From the cell containing the given text, extract its center point as [x, y] coordinate. 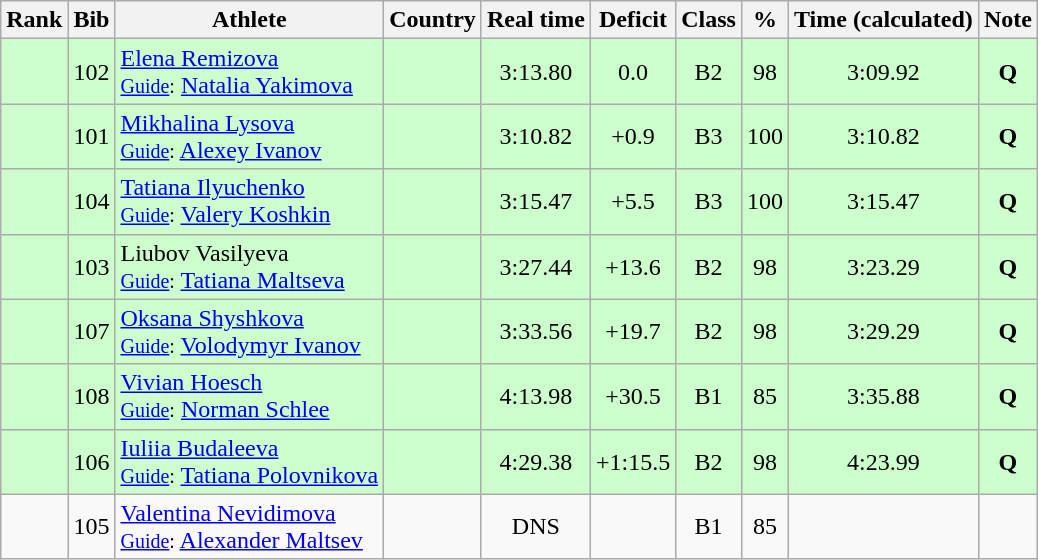
Mikhalina LysovaGuide: Alexey Ivanov [250, 136]
Bib [92, 20]
Liubov VasilyevaGuide: Tatiana Maltseva [250, 266]
+30.5 [632, 396]
3:29.29 [883, 332]
Time (calculated) [883, 20]
Elena RemizovaGuide: Natalia Yakimova [250, 72]
3:09.92 [883, 72]
107 [92, 332]
3:13.80 [536, 72]
+1:15.5 [632, 462]
106 [92, 462]
4:23.99 [883, 462]
+0.9 [632, 136]
105 [92, 526]
103 [92, 266]
3:23.29 [883, 266]
DNS [536, 526]
101 [92, 136]
3:27.44 [536, 266]
+19.7 [632, 332]
Note [1008, 20]
Class [709, 20]
Oksana ShyshkovaGuide: Volodymyr Ivanov [250, 332]
3:33.56 [536, 332]
108 [92, 396]
Real time [536, 20]
3:35.88 [883, 396]
+5.5 [632, 202]
Deficit [632, 20]
102 [92, 72]
Rank [34, 20]
Iuliia BudaleevaGuide: Tatiana Polovnikova [250, 462]
4:29.38 [536, 462]
4:13.98 [536, 396]
Country [433, 20]
Valentina NevidimovaGuide: Alexander Maltsev [250, 526]
Tatiana IlyuchenkoGuide: Valery Koshkin [250, 202]
Vivian HoeschGuide: Norman Schlee [250, 396]
+13.6 [632, 266]
% [764, 20]
0.0 [632, 72]
104 [92, 202]
Athlete [250, 20]
